Extract the [x, y] coordinate from the center of the cell holding the provided text.  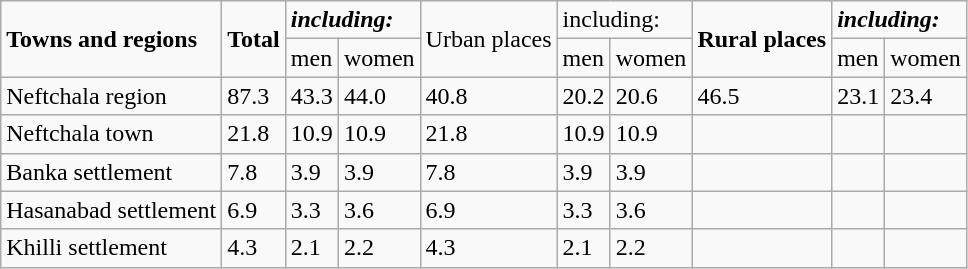
20.6 [651, 96]
Urban places [488, 39]
Khilli settlement [112, 248]
Neftchala region [112, 96]
Banka settlement [112, 172]
23.4 [926, 96]
40.8 [488, 96]
44.0 [379, 96]
87.3 [254, 96]
Rural places [762, 39]
23.1 [858, 96]
Neftchala town [112, 134]
20.2 [584, 96]
46.5 [762, 96]
Hasanabad settlement [112, 210]
Total [254, 39]
Towns and regions [112, 39]
43.3 [312, 96]
